Return the (x, y) coordinate for the center point of the cell that contains the specified text.  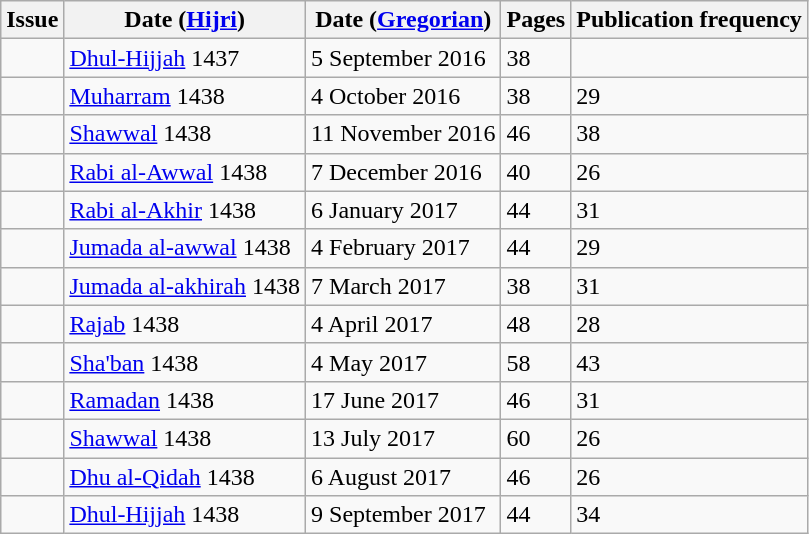
4 February 2017 (404, 248)
Pages (536, 20)
48 (536, 324)
7 March 2017 (404, 286)
Date (Gregorian) (404, 20)
6 August 2017 (404, 477)
Jumada al-awwal 1438 (185, 248)
34 (690, 515)
Date (Hijri) (185, 20)
9 September 2017 (404, 515)
Publication frequency (690, 20)
Dhu al-Qidah 1438 (185, 477)
4 April 2017 (404, 324)
6 January 2017 (404, 210)
Rajab 1438 (185, 324)
7 December 2016 (404, 172)
17 June 2017 (404, 400)
Rabi al-Awwal 1438 (185, 172)
11 November 2016 (404, 134)
Dhul-Hijjah 1438 (185, 515)
5 September 2016 (404, 58)
13 July 2017 (404, 438)
Ramadan 1438 (185, 400)
4 May 2017 (404, 362)
Dhul-Hijjah 1437 (185, 58)
Issue (32, 20)
58 (536, 362)
60 (536, 438)
Rabi al-Akhir 1438 (185, 210)
Jumada al-akhirah 1438 (185, 286)
4 October 2016 (404, 96)
28 (690, 324)
Sha'ban 1438 (185, 362)
43 (690, 362)
Muharram 1438 (185, 96)
40 (536, 172)
